Extract the [X, Y] coordinate from the center of the cell holding the provided text.  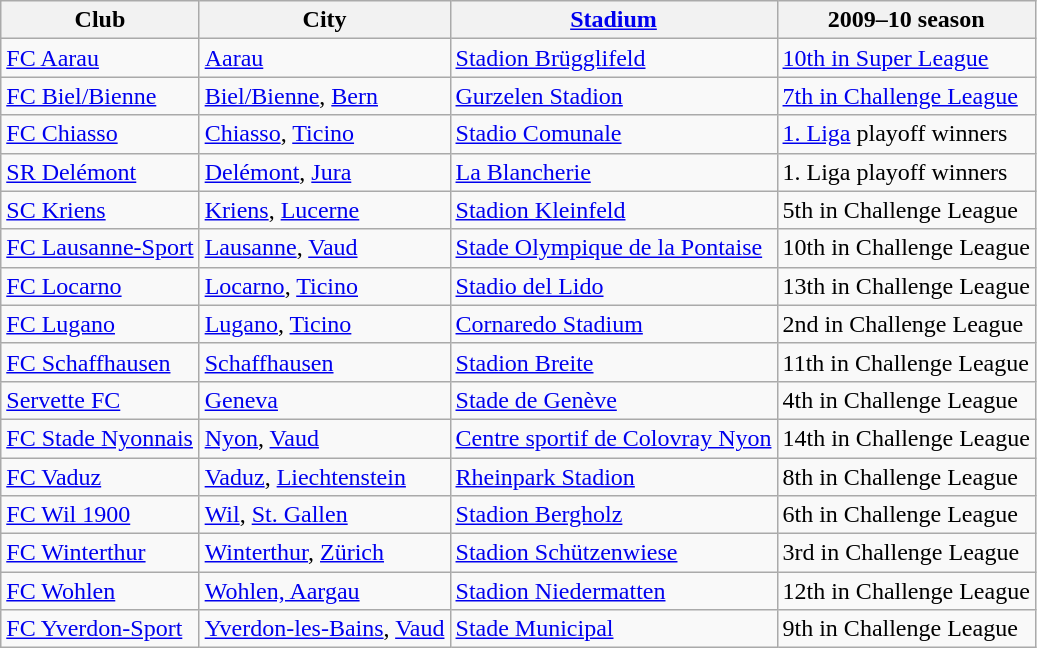
10th in Super League [906, 58]
9th in Challenge League [906, 629]
11th in Challenge League [906, 362]
5th in Challenge League [906, 210]
SR Delémont [100, 172]
Stadion Kleinfeld [614, 210]
Locarno, Ticino [324, 286]
4th in Challenge League [906, 400]
Servette FC [100, 400]
La Blancherie [614, 172]
FC Wil 1900 [100, 515]
Gurzelen Stadion [614, 96]
FC Schaffhausen [100, 362]
Stade Municipal [614, 629]
Vaduz, Liechtenstein [324, 477]
FC Wohlen [100, 591]
Winterthur, Zürich [324, 553]
Stadion Niedermatten [614, 591]
Stadio Comunale [614, 134]
6th in Challenge League [906, 515]
Nyon, Vaud [324, 438]
FC Biel/Bienne [100, 96]
FC Vaduz [100, 477]
Wil, St. Gallen [324, 515]
Stadio del Lido [614, 286]
FC Aarau [100, 58]
FC Winterthur [100, 553]
FC Locarno [100, 286]
Lausanne, Vaud [324, 248]
Stade Olympique de la Pontaise [614, 248]
10th in Challenge League [906, 248]
Kriens, Lucerne [324, 210]
Club [100, 20]
Stade de Genève [614, 400]
13th in Challenge League [906, 286]
3rd in Challenge League [906, 553]
14th in Challenge League [906, 438]
Stadium [614, 20]
Centre sportif de Colovray Nyon [614, 438]
Stadion Breite [614, 362]
SC Kriens [100, 210]
FC Stade Nyonnais [100, 438]
Cornaredo Stadium [614, 324]
12th in Challenge League [906, 591]
Delémont, Jura [324, 172]
Wohlen, Aargau [324, 591]
Geneva [324, 400]
2nd in Challenge League [906, 324]
FC Yverdon-Sport [100, 629]
Stadion Bergholz [614, 515]
Schaffhausen [324, 362]
City [324, 20]
Yverdon-les-Bains, Vaud [324, 629]
8th in Challenge League [906, 477]
Biel/Bienne, Bern [324, 96]
7th in Challenge League [906, 96]
FC Lugano [100, 324]
Stadion Schützenwiese [614, 553]
2009–10 season [906, 20]
Rheinpark Stadion [614, 477]
Stadion Brügglifeld [614, 58]
Lugano, Ticino [324, 324]
Aarau [324, 58]
Chiasso, Ticino [324, 134]
FC Chiasso [100, 134]
FC Lausanne-Sport [100, 248]
